Extract the [x, y] coordinate from the center of the cell holding the provided text.  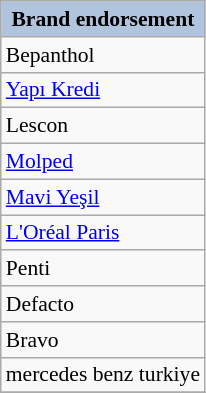
Mavi Yeşil [103, 197]
Bravo [103, 340]
Yapı Kredi [103, 90]
mercedes benz turkiye [103, 375]
L'Oréal Paris [103, 233]
Bepanthol [103, 55]
Lescon [103, 126]
Molped [103, 162]
Penti [103, 269]
Defacto [103, 304]
Brand endorsement [103, 19]
